Provide the [x, y] coordinate of the cell's center where the given text is located.  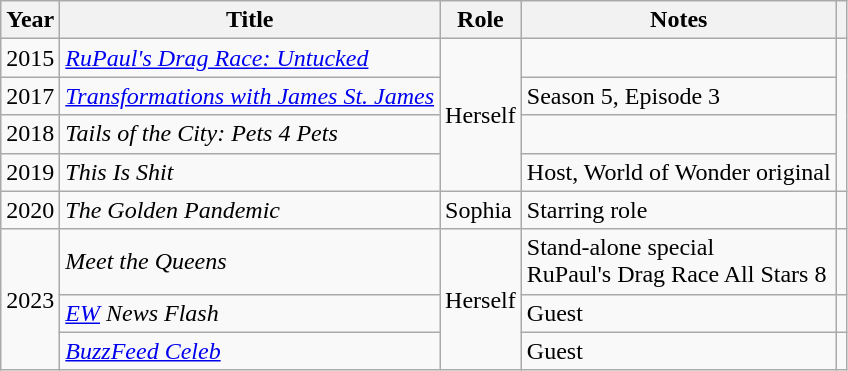
Transformations with James St. James [250, 96]
Title [250, 20]
Host, World of Wonder original [678, 172]
Role [481, 20]
The Golden Pandemic [250, 210]
Season 5, Episode 3 [678, 96]
Meet the Queens [250, 262]
RuPaul's Drag Race: Untucked [250, 58]
2017 [30, 96]
2019 [30, 172]
EW News Flash [250, 313]
2018 [30, 134]
2020 [30, 210]
BuzzFeed Celeb [250, 351]
2023 [30, 300]
Year [30, 20]
This Is Shit [250, 172]
Notes [678, 20]
Tails of the City: Pets 4 Pets [250, 134]
Stand-alone special RuPaul's Drag Race All Stars 8 [678, 262]
2015 [30, 58]
Sophia [481, 210]
Starring role [678, 210]
